Output the [X, Y] coordinate of the center of the cell containing the given text.  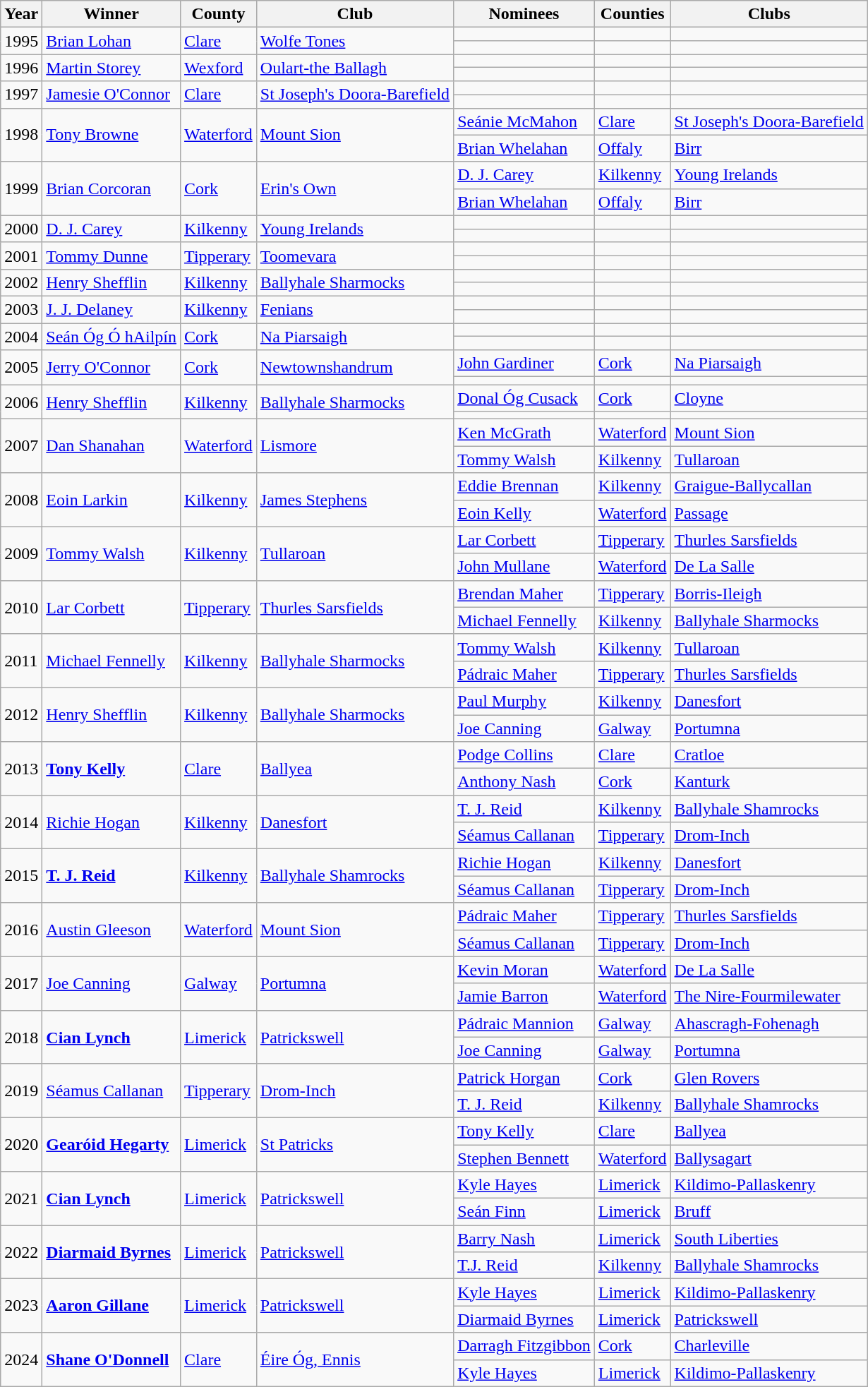
1999 [21, 188]
Counties [632, 14]
2019 [21, 1091]
2024 [21, 1359]
Jamesie O'Connor [111, 95]
Martin Storey [111, 68]
Donal Óg Cusack [524, 398]
Seán Finn [524, 1212]
2004 [21, 337]
South Liberties [769, 1239]
Nominees [524, 14]
James Stephens [354, 500]
John Gardiner [524, 364]
1995 [21, 41]
Oulart-the Ballagh [354, 68]
Éire Óg, Ennis [354, 1359]
2010 [21, 607]
Shane O'Donnell [111, 1359]
Eoin Kelly [524, 513]
Brian Lohan [111, 41]
2020 [21, 1144]
Pádraic Mannion [524, 1023]
Winner [111, 14]
T.J. Reid [524, 1266]
Erin's Own [354, 188]
Austin Gleeson [111, 930]
2006 [21, 402]
Brendan Maher [524, 594]
2008 [21, 500]
Ken McGrath [524, 433]
Kanturk [769, 782]
Toomevara [354, 256]
2005 [21, 367]
Tommy Dunne [111, 256]
Passage [769, 513]
Jerry O'Connor [111, 367]
Seán Óg Ó hAilpín [111, 337]
2012 [21, 714]
Brian Corcoran [111, 188]
2023 [21, 1306]
1998 [21, 135]
2016 [21, 930]
John Mullane [524, 567]
1996 [21, 68]
Gearóid Hegarty [111, 1144]
Podge Collins [524, 755]
Glen Rovers [769, 1077]
Tony Browne [111, 135]
J. J. Delaney [111, 309]
2013 [21, 769]
St Patricks [354, 1144]
Kevin Moran [524, 970]
The Nire-Fourmilewater [769, 997]
1997 [21, 95]
Seánie McMahon [524, 121]
Cloyne [769, 398]
Dan Shanahan [111, 446]
2018 [21, 1037]
2009 [21, 553]
Charleville [769, 1346]
Year [21, 14]
2021 [21, 1199]
Wolfe Tones [354, 41]
County [219, 14]
Jamie Barron [524, 997]
Bruff [769, 1212]
2015 [21, 876]
Borris-Ileigh [769, 594]
2003 [21, 309]
Wexford [219, 68]
Aaron Gillane [111, 1306]
Newtownshandrum [354, 367]
Paul Murphy [524, 701]
2017 [21, 983]
Graigue-Ballycallan [769, 486]
2014 [21, 822]
Cratloe [769, 755]
Eddie Brennan [524, 486]
Ahascragh-Fohenagh [769, 1023]
2000 [21, 229]
2022 [21, 1252]
Lismore [354, 446]
2007 [21, 446]
Club [354, 14]
Barry Nash [524, 1239]
Patrick Horgan [524, 1077]
2002 [21, 282]
Anthony Nash [524, 782]
2011 [21, 661]
Stephen Bennett [524, 1158]
Darragh Fitzgibbon [524, 1346]
Eoin Larkin [111, 500]
2001 [21, 256]
Fenians [354, 309]
Clubs [769, 14]
Ballysagart [769, 1158]
